Determine the (x, y) coordinate at the center of the cell enclosing the given text.  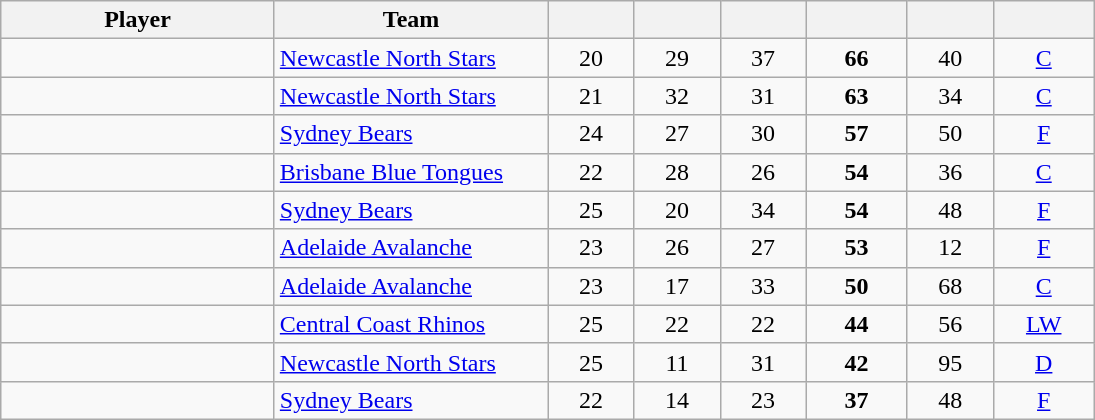
LW (1044, 324)
Brisbane Blue Tongues (411, 172)
33 (763, 286)
63 (856, 96)
42 (856, 362)
11 (677, 362)
36 (950, 172)
Team (411, 20)
68 (950, 286)
30 (763, 134)
21 (591, 96)
Central Coast Rhinos (411, 324)
95 (950, 362)
12 (950, 248)
14 (677, 400)
40 (950, 58)
17 (677, 286)
D (1044, 362)
Player (138, 20)
28 (677, 172)
53 (856, 248)
44 (856, 324)
66 (856, 58)
29 (677, 58)
24 (591, 134)
56 (950, 324)
57 (856, 134)
32 (677, 96)
